Scan for the cell matching the given text and deliver its (x, y) coordinate at center. 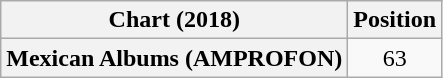
63 (395, 58)
Mexican Albums (AMPROFON) (174, 58)
Position (395, 20)
Chart (2018) (174, 20)
